Locate the cell with the specified text and output its [x, y] center coordinate. 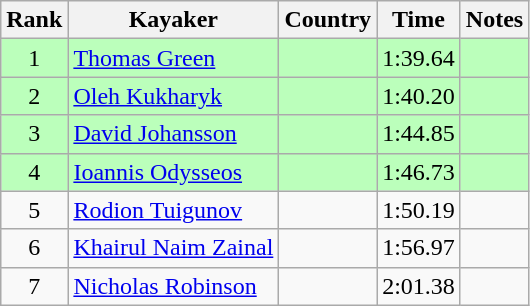
Khairul Naim Zainal [174, 248]
Kayaker [174, 20]
4 [34, 172]
1:56.97 [419, 248]
David Johansson [174, 134]
Time [419, 20]
Country [328, 20]
2:01.38 [419, 286]
Notes [494, 20]
1 [34, 58]
1:46.73 [419, 172]
2 [34, 96]
5 [34, 210]
3 [34, 134]
1:39.64 [419, 58]
1:50.19 [419, 210]
Rodion Tuigunov [174, 210]
1:44.85 [419, 134]
Oleh Kukharyk [174, 96]
1:40.20 [419, 96]
Nicholas Robinson [174, 286]
Rank [34, 20]
7 [34, 286]
6 [34, 248]
Ioannis Odysseos [174, 172]
Thomas Green [174, 58]
